Scan for the cell matching the given text and deliver its [X, Y] coordinate at center. 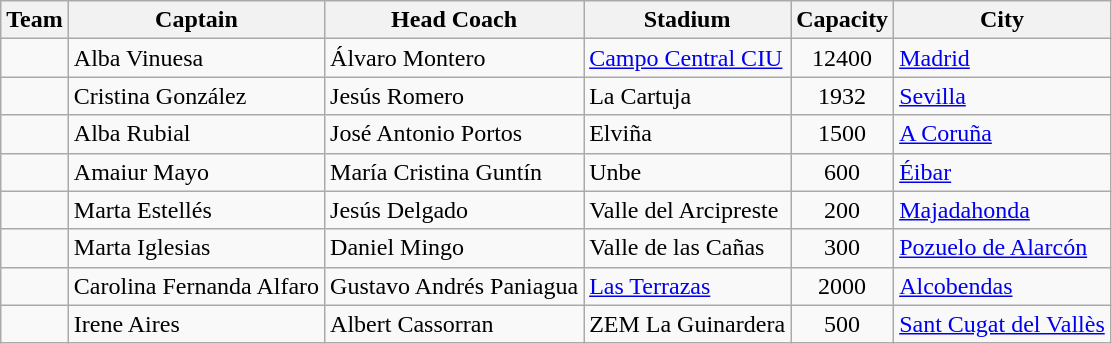
Unbe [688, 172]
Albert Cassorran [454, 324]
500 [842, 324]
Captain [196, 20]
200 [842, 210]
City [1002, 20]
Sevilla [1002, 96]
300 [842, 248]
Cristina González [196, 96]
Majadahonda [1002, 210]
Stadium [688, 20]
Team [35, 20]
Capacity [842, 20]
Valle de las Cañas [688, 248]
La Cartuja [688, 96]
Alcobendas [1002, 286]
Pozuelo de Alarcón [1002, 248]
Éibar [1002, 172]
Madrid [1002, 58]
Amaiur Mayo [196, 172]
Alba Vinuesa [196, 58]
12400 [842, 58]
María Cristina Guntín [454, 172]
Jesús Romero [454, 96]
Alba Rubial [196, 134]
José Antonio Portos [454, 134]
Valle del Arcipreste [688, 210]
Gustavo Andrés Paniagua [454, 286]
Las Terrazas [688, 286]
ZEM La Guinardera [688, 324]
2000 [842, 286]
Marta Iglesias [196, 248]
600 [842, 172]
Daniel Mingo [454, 248]
Carolina Fernanda Alfaro [196, 286]
Sant Cugat del Vallès [1002, 324]
Elviña [688, 134]
1500 [842, 134]
Irene Aires [196, 324]
Marta Estellés [196, 210]
1932 [842, 96]
A Coruña [1002, 134]
Head Coach [454, 20]
Álvaro Montero [454, 58]
Campo Central CIU [688, 58]
Jesús Delgado [454, 210]
